Detect which cell encompasses the target text, then output its [X, Y] center coordinate. 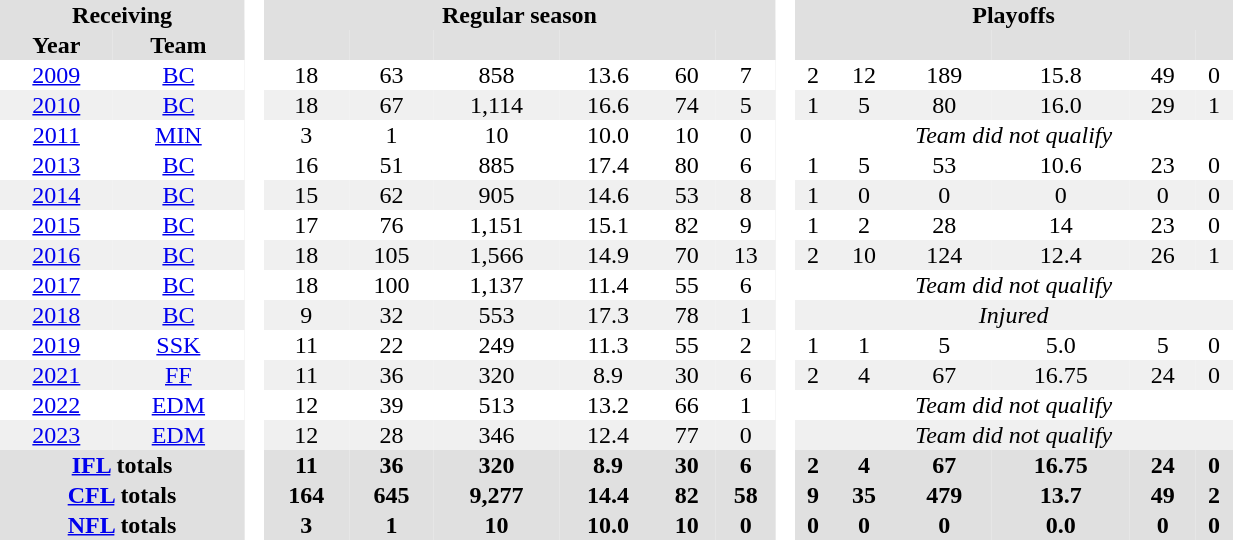
16 [306, 165]
FF [178, 375]
5.0 [1062, 345]
Receiving [122, 15]
MIN [178, 135]
1,566 [496, 255]
885 [496, 165]
SSK [178, 345]
11.4 [608, 285]
0.0 [1062, 525]
62 [392, 195]
2009 [56, 75]
2017 [56, 285]
858 [496, 75]
1,137 [496, 285]
77 [686, 435]
13 [746, 255]
15 [306, 195]
13.2 [608, 405]
17 [306, 225]
26 [1163, 255]
13.7 [1062, 495]
2019 [56, 345]
1,151 [496, 225]
16.6 [608, 105]
74 [686, 105]
22 [392, 345]
15.1 [608, 225]
78 [686, 315]
Playoffs [1014, 15]
105 [392, 255]
60 [686, 75]
11.3 [608, 345]
2018 [56, 315]
Team [178, 45]
Injured [1014, 315]
2010 [56, 105]
14 [1062, 225]
13.6 [608, 75]
2014 [56, 195]
164 [306, 495]
58 [746, 495]
346 [496, 435]
479 [944, 495]
32 [392, 315]
905 [496, 195]
16.0 [1062, 105]
100 [392, 285]
10.6 [1062, 165]
66 [686, 405]
1,114 [496, 105]
8 [746, 195]
2021 [56, 375]
NFL totals [122, 525]
35 [864, 495]
14.4 [608, 495]
249 [496, 345]
29 [1163, 105]
124 [944, 255]
17.4 [608, 165]
76 [392, 225]
9,277 [496, 495]
7 [746, 75]
14.6 [608, 195]
2015 [56, 225]
2011 [56, 135]
63 [392, 75]
2016 [56, 255]
553 [496, 315]
2023 [56, 435]
2013 [56, 165]
14.9 [608, 255]
Regular season [520, 15]
51 [392, 165]
645 [392, 495]
15.8 [1062, 75]
IFL totals [122, 465]
70 [686, 255]
17.3 [608, 315]
189 [944, 75]
Year [56, 45]
CFL totals [122, 495]
39 [392, 405]
2022 [56, 405]
513 [496, 405]
